Find where the given text appears and provide that cell's center as (X, Y) coordinate. 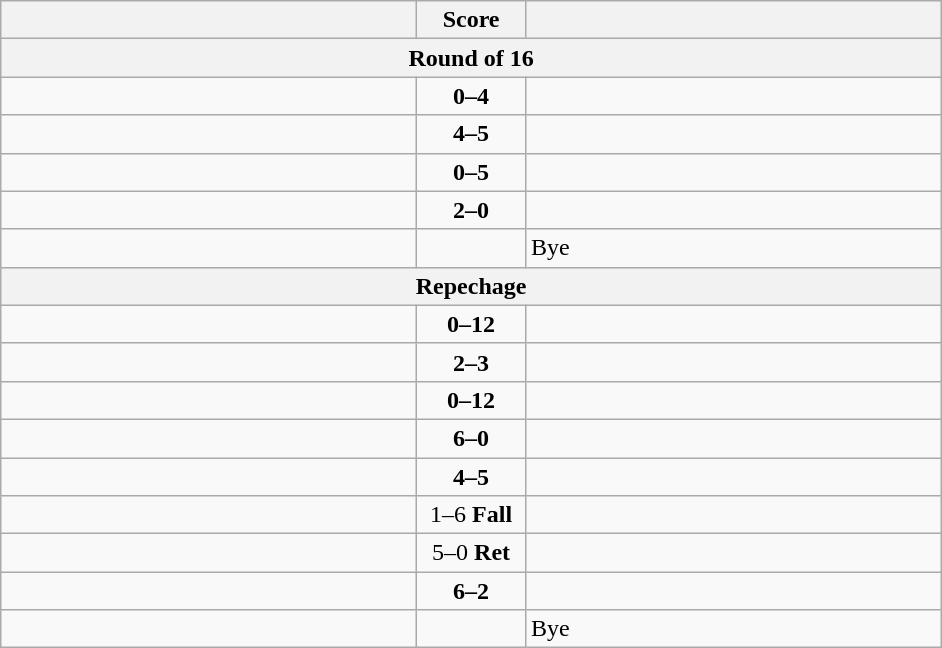
0–5 (472, 172)
2–0 (472, 210)
1–6 Fall (472, 515)
6–0 (472, 438)
2–3 (472, 362)
0–4 (472, 96)
6–2 (472, 591)
Round of 16 (472, 58)
5–0 Ret (472, 553)
Score (472, 20)
Repechage (472, 286)
